Determine the (X, Y) coordinate at the center of the cell enclosing the given text.  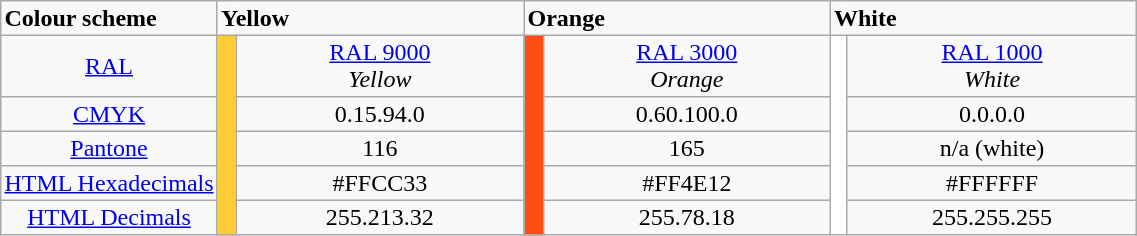
Pantone (110, 148)
RAL 1000White (992, 66)
0.15.94.0 (380, 114)
HTML Decimals (110, 217)
255.255.255 (992, 217)
Yellow (370, 18)
#FFFFFF (992, 183)
255.213.32 (380, 217)
#FFCC33 (380, 183)
116 (380, 148)
White (984, 18)
n/a (white) (992, 148)
#FF4E12 (686, 183)
255.78.18 (686, 217)
RAL (110, 66)
Orange (677, 18)
CMYK (110, 114)
HTML Hexadecimals (110, 183)
RAL 9000Yellow (380, 66)
0.60.100.0 (686, 114)
Colour scheme (110, 18)
RAL 3000Orange (686, 66)
0.0.0.0 (992, 114)
165 (686, 148)
